Provide the [X, Y] coordinate of the cell's center where the given text is located.  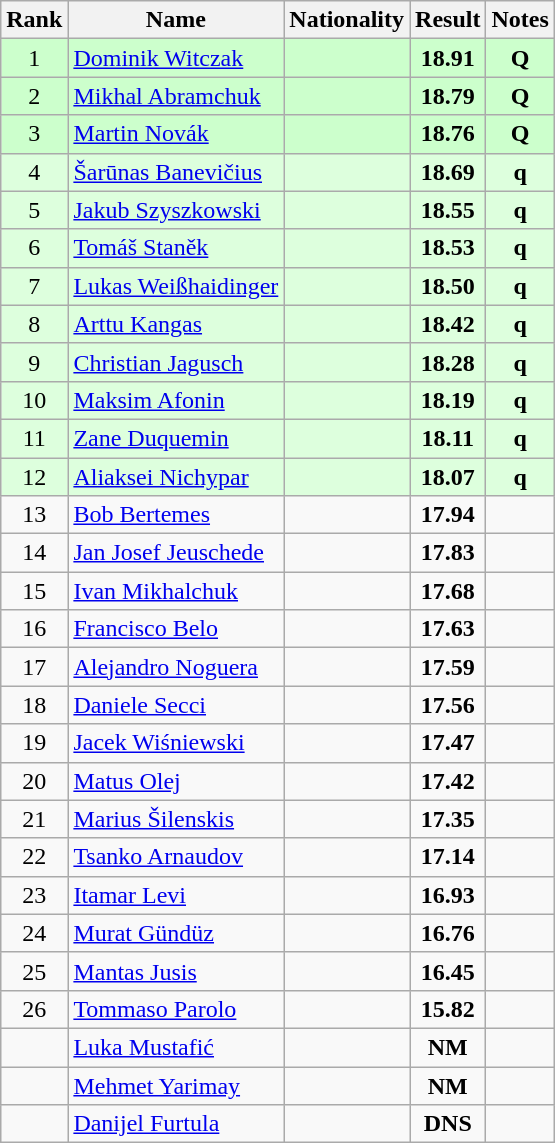
18.53 [448, 248]
Rank [34, 20]
2 [34, 96]
11 [34, 438]
Nationality [347, 20]
Matus Olej [176, 781]
Martin Novák [176, 134]
21 [34, 819]
Tsanko Arnaudov [176, 857]
17.59 [448, 667]
17.47 [448, 743]
17.42 [448, 781]
Ivan Mikhalchuk [176, 591]
Bob Bertemes [176, 515]
16.76 [448, 933]
Mehmet Yarimay [176, 1085]
18.11 [448, 438]
5 [34, 210]
17.94 [448, 515]
Christian Jagusch [176, 362]
17.14 [448, 857]
Aliaksei Nichypar [176, 477]
15 [34, 591]
18.69 [448, 172]
19 [34, 743]
16.45 [448, 971]
18.55 [448, 210]
Mikhal Abramchuk [176, 96]
20 [34, 781]
25 [34, 971]
17.63 [448, 629]
16 [34, 629]
Alejandro Noguera [176, 667]
Mantas Jusis [176, 971]
Tommaso Parolo [176, 1009]
Notes [520, 20]
6 [34, 248]
18.50 [448, 286]
18.76 [448, 134]
16.93 [448, 895]
Lukas Weißhaidinger [176, 286]
12 [34, 477]
Tomáš Staněk [176, 248]
8 [34, 324]
18.91 [448, 58]
Name [176, 20]
Zane Duquemin [176, 438]
17.68 [448, 591]
Jacek Wiśniewski [176, 743]
Maksim Afonin [176, 400]
Result [448, 20]
23 [34, 895]
7 [34, 286]
13 [34, 515]
Itamar Levi [176, 895]
17 [34, 667]
Daniele Secci [176, 705]
17.83 [448, 553]
18.42 [448, 324]
Francisco Belo [176, 629]
17.56 [448, 705]
DNS [448, 1124]
18.79 [448, 96]
18.28 [448, 362]
18 [34, 705]
17.35 [448, 819]
Marius Šilenskis [176, 819]
Jan Josef Jeuschede [176, 553]
1 [34, 58]
Luka Mustafić [176, 1047]
10 [34, 400]
Jakub Szyszkowski [176, 210]
4 [34, 172]
3 [34, 134]
Murat Gündüz [176, 933]
Šarūnas Banevičius [176, 172]
18.19 [448, 400]
Dominik Witczak [176, 58]
Danijel Furtula [176, 1124]
15.82 [448, 1009]
9 [34, 362]
26 [34, 1009]
22 [34, 857]
18.07 [448, 477]
24 [34, 933]
Arttu Kangas [176, 324]
14 [34, 553]
